Identify which cell holds the provided text, then report its [x, y] central coordinate. 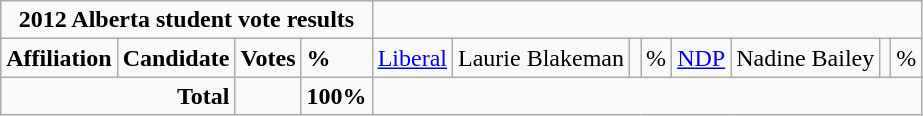
Total [118, 96]
100% [336, 96]
Affiliation [59, 58]
Candidate [176, 58]
NDP [702, 58]
Liberal [412, 58]
2012 Alberta student vote results [186, 20]
Laurie Blakeman [542, 58]
Nadine Bailey [806, 58]
Votes [268, 58]
